Return the (X, Y) coordinate for the center point of the cell that contains the specified text.  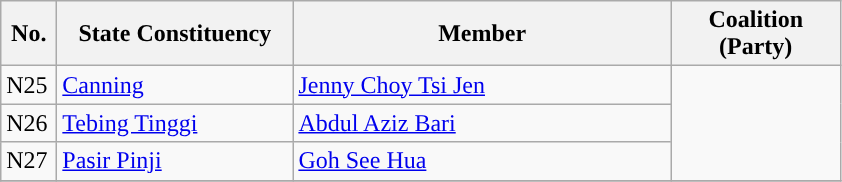
N26 (29, 123)
N27 (29, 161)
Jenny Choy Tsi Jen (482, 85)
No. (29, 34)
Pasir Pinji (175, 161)
N25 (29, 85)
Member (482, 34)
Coalition (Party) (756, 34)
Abdul Aziz Bari (482, 123)
Goh See Hua (482, 161)
State Constituency (175, 34)
Canning (175, 85)
Tebing Tinggi (175, 123)
